Pinpoint the cell where the given text exists, returning its (X, Y) midpoint coordinate. 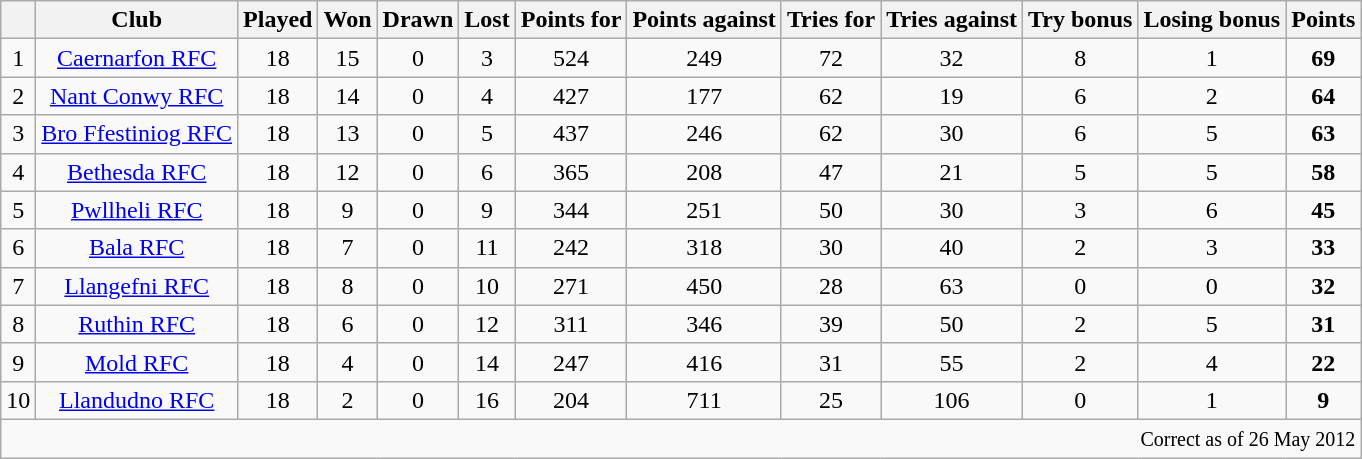
427 (571, 96)
Llangefni RFC (137, 286)
Nant Conwy RFC (137, 96)
524 (571, 58)
Played (278, 20)
11 (487, 248)
346 (704, 324)
Drawn (418, 20)
16 (487, 400)
Correct as of 26 May 2012 (681, 438)
437 (571, 134)
Tries against (952, 20)
Losing bonus (1212, 20)
249 (704, 58)
365 (571, 172)
40 (952, 248)
Points (1324, 20)
Mold RFC (137, 362)
64 (1324, 96)
33 (1324, 248)
Lost (487, 20)
Tries for (830, 20)
58 (1324, 172)
13 (348, 134)
39 (830, 324)
Try bonus (1080, 20)
242 (571, 248)
271 (571, 286)
Bala RFC (137, 248)
Bethesda RFC (137, 172)
28 (830, 286)
Bro Ffestiniog RFC (137, 134)
55 (952, 362)
15 (348, 58)
344 (571, 210)
106 (952, 400)
22 (1324, 362)
25 (830, 400)
Points against (704, 20)
Club (137, 20)
251 (704, 210)
69 (1324, 58)
208 (704, 172)
711 (704, 400)
Ruthin RFC (137, 324)
Won (348, 20)
416 (704, 362)
19 (952, 96)
47 (830, 172)
Points for (571, 20)
247 (571, 362)
45 (1324, 210)
Caernarfon RFC (137, 58)
Pwllheli RFC (137, 210)
311 (571, 324)
318 (704, 248)
21 (952, 172)
177 (704, 96)
246 (704, 134)
204 (571, 400)
450 (704, 286)
Llandudno RFC (137, 400)
72 (830, 58)
